From the cell containing the given text, extract its center point as [X, Y] coordinate. 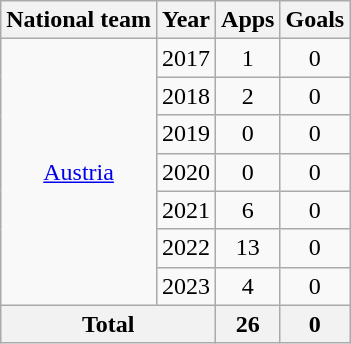
4 [248, 286]
Goals [315, 20]
2 [248, 96]
1 [248, 58]
2017 [186, 58]
Year [186, 20]
13 [248, 248]
2019 [186, 134]
2021 [186, 210]
Apps [248, 20]
26 [248, 324]
National team [79, 20]
Austria [79, 172]
2023 [186, 286]
2018 [186, 96]
Total [108, 324]
2022 [186, 248]
2020 [186, 172]
6 [248, 210]
